Pinpoint the cell where the given text exists, returning its (X, Y) midpoint coordinate. 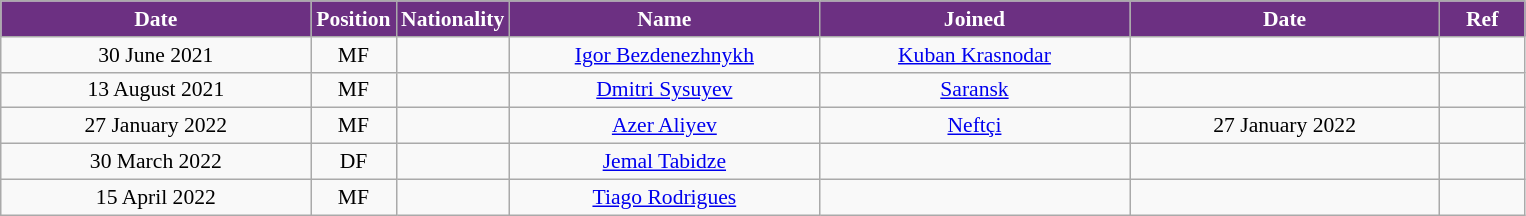
Azer Aliyev (664, 126)
Jemal Tabidze (664, 162)
Nationality (452, 19)
Saransk (974, 90)
15 April 2022 (156, 197)
Position (354, 19)
Kuban Krasnodar (974, 55)
DF (354, 162)
30 March 2022 (156, 162)
Name (664, 19)
30 June 2021 (156, 55)
13 August 2021 (156, 90)
Ref (1482, 19)
Dmitri Sysuyev (664, 90)
Tiago Rodrigues (664, 197)
Igor Bezdenezhnykh (664, 55)
Neftçi (974, 126)
Joined (974, 19)
